Identify which cell holds the provided text, then report its (X, Y) central coordinate. 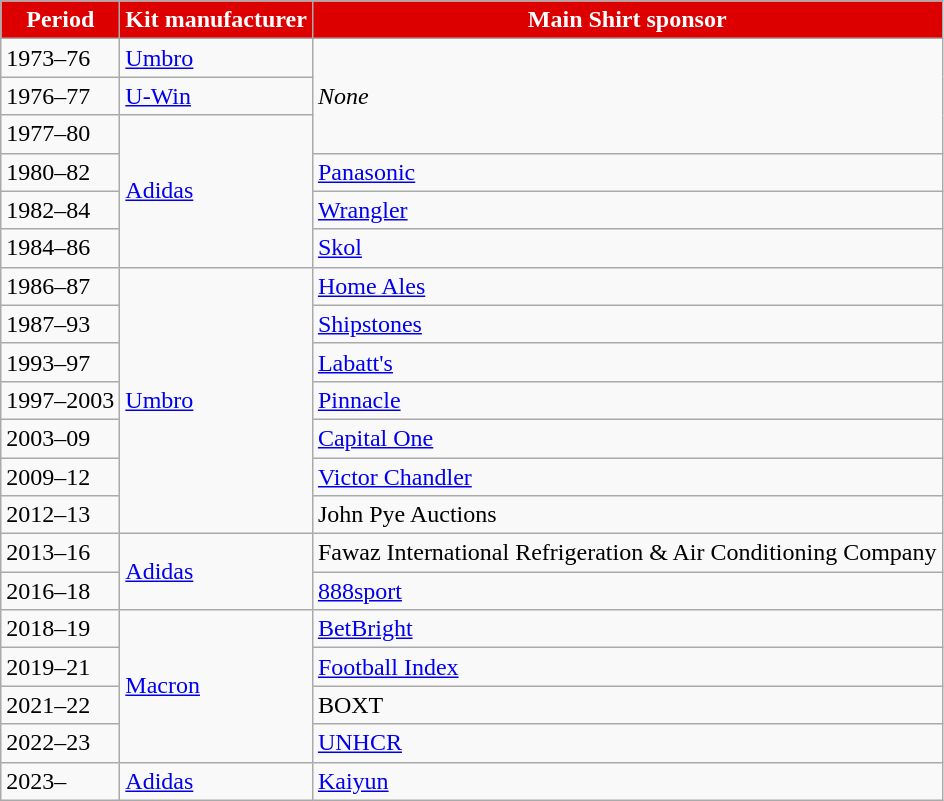
2013–16 (60, 553)
2019–21 (60, 667)
Victor Chandler (627, 477)
Fawaz International Refrigeration & Air Conditioning Company (627, 553)
1986–87 (60, 286)
Football Index (627, 667)
BOXT (627, 705)
Skol (627, 248)
Labatt's (627, 362)
2003–09 (60, 438)
John Pye Auctions (627, 515)
2018–19 (60, 629)
2023– (60, 781)
2021–22 (60, 705)
1987–93 (60, 324)
1984–86 (60, 248)
1980–82 (60, 172)
Macron (216, 686)
Home Ales (627, 286)
888sport (627, 591)
Main Shirt sponsor (627, 20)
Kaiyun (627, 781)
1977–80 (60, 134)
1982–84 (60, 210)
1997–2003 (60, 400)
BetBright (627, 629)
2012–13 (60, 515)
1976–77 (60, 96)
Kit manufacturer (216, 20)
2009–12 (60, 477)
Wrangler (627, 210)
Shipstones (627, 324)
UNHCR (627, 743)
Panasonic (627, 172)
U-Win (216, 96)
2022–23 (60, 743)
Pinnacle (627, 400)
Capital One (627, 438)
1973–76 (60, 58)
2016–18 (60, 591)
Period (60, 20)
None (627, 96)
1993–97 (60, 362)
